Detect which cell encompasses the target text, then output its [x, y] center coordinate. 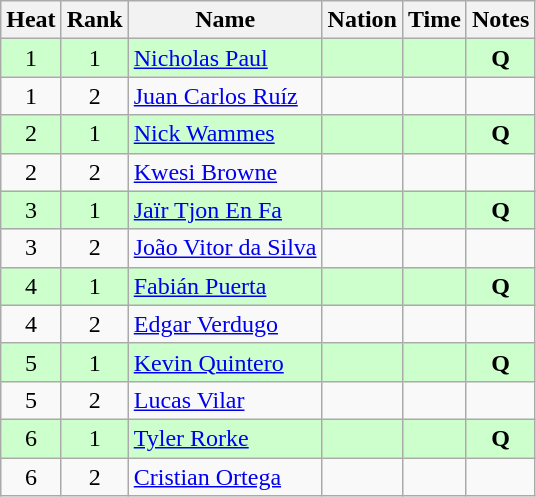
Kwesi Browne [225, 172]
Nicholas Paul [225, 58]
Time [434, 20]
Nick Wammes [225, 134]
Jaïr Tjon En Fa [225, 210]
Juan Carlos Ruíz [225, 96]
Kevin Quintero [225, 362]
Notes [500, 20]
Rank [94, 20]
Cristian Ortega [225, 477]
Nation [362, 20]
Edgar Verdugo [225, 324]
João Vitor da Silva [225, 248]
Tyler Rorke [225, 438]
Name [225, 20]
Heat [31, 20]
Lucas Vilar [225, 400]
Fabián Puerta [225, 286]
